Scan for the cell matching the given text and deliver its [X, Y] coordinate at center. 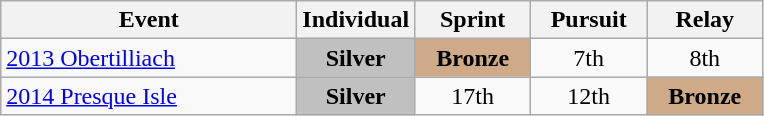
7th [589, 58]
Individual [356, 20]
Sprint [473, 20]
2013 Obertilliach [149, 58]
Event [149, 20]
Relay [705, 20]
8th [705, 58]
2014 Presque Isle [149, 96]
12th [589, 96]
17th [473, 96]
Pursuit [589, 20]
